Capture the cell that displays the provided text and extract its (x, y) central coordinate. 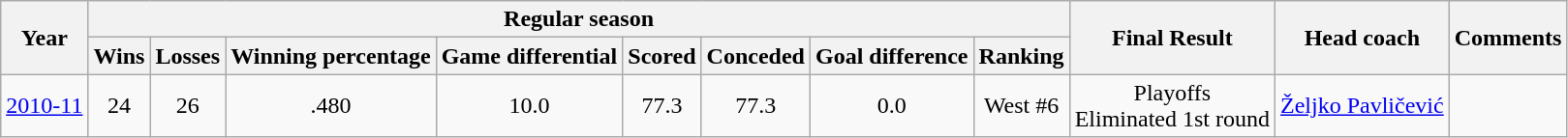
West #6 (1021, 106)
Regular season (579, 19)
PlayoffsEliminated 1st round (1172, 106)
24 (119, 106)
.480 (331, 106)
Year (45, 38)
26 (188, 106)
Željko Pavličević (1363, 106)
Losses (188, 56)
Comments (1508, 38)
Scored (662, 56)
Wins (119, 56)
2010-11 (45, 106)
Goal difference (891, 56)
Game differential (529, 56)
10.0 (529, 106)
Final Result (1172, 38)
Head coach (1363, 38)
0.0 (891, 106)
Winning percentage (331, 56)
Conceded (755, 56)
Ranking (1021, 56)
